Search for the cell housing the specified text and yield its [x, y] center coordinate. 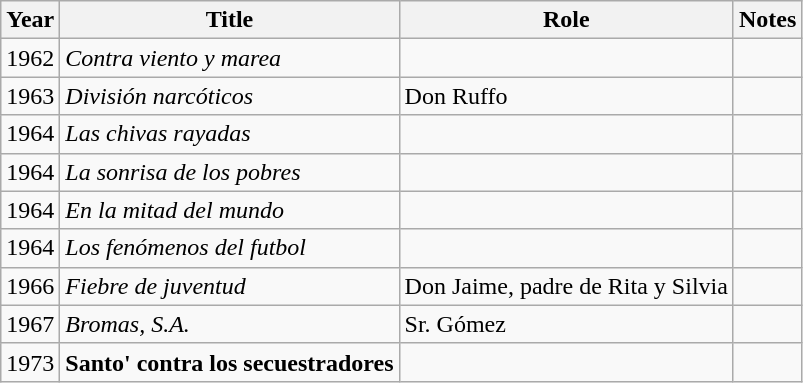
1967 [30, 324]
Sr. Gómez [566, 324]
Title [230, 20]
1962 [30, 58]
Role [566, 20]
Santo' contra los secuestradores [230, 362]
En la mitad del mundo [230, 210]
Fiebre de juventud [230, 286]
División narcóticos [230, 96]
1963 [30, 96]
Don Ruffo [566, 96]
1966 [30, 286]
1973 [30, 362]
Notes [767, 20]
Contra viento y marea [230, 58]
Don Jaime, padre de Rita y Silvia [566, 286]
Bromas, S.A. [230, 324]
Las chivas rayadas [230, 134]
La sonrisa de los pobres [230, 172]
Los fenómenos del futbol [230, 248]
Year [30, 20]
